Provide the [X, Y] coordinate of the cell's center where the given text is located.  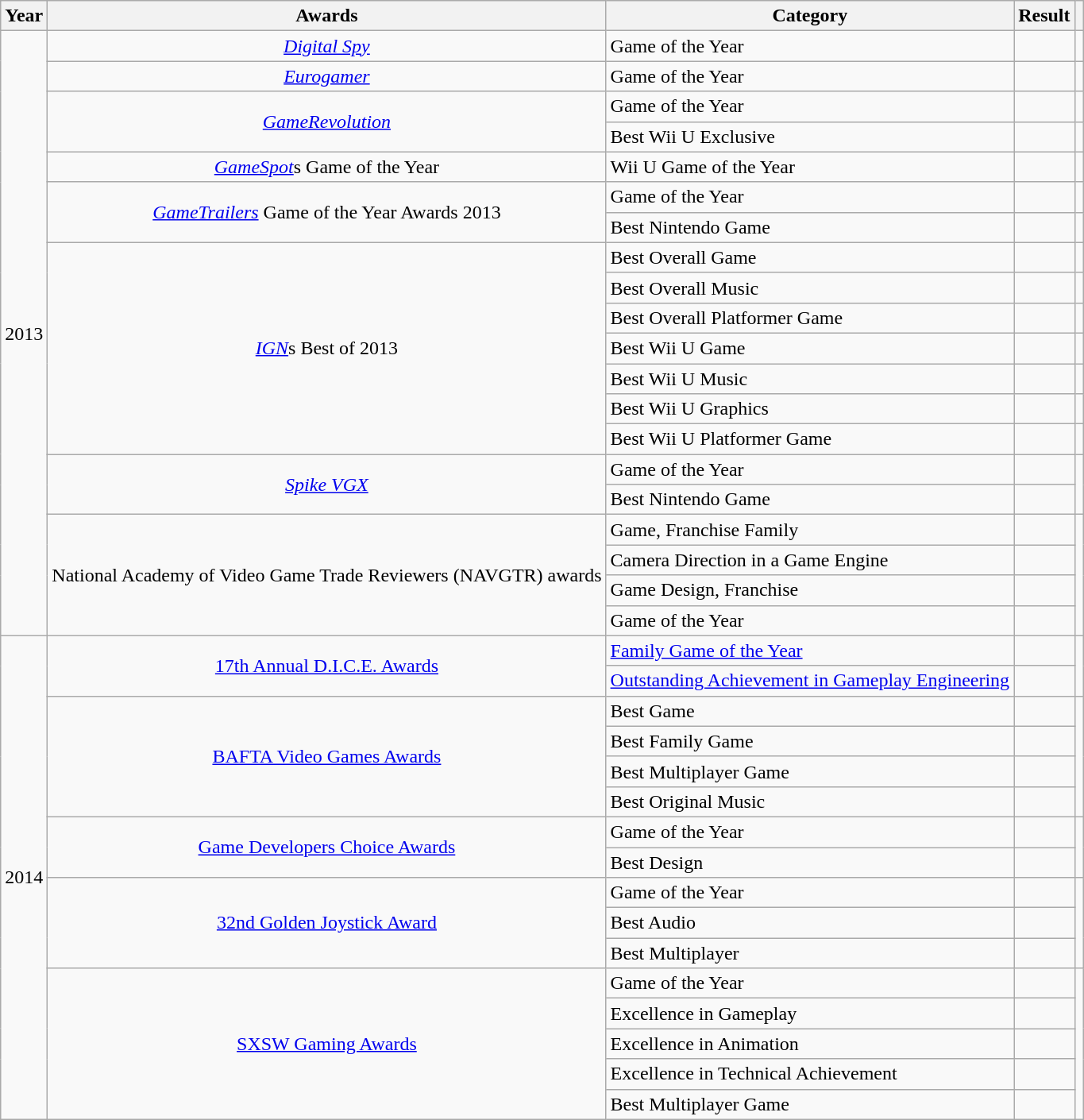
Camera Direction in a Game Engine [810, 560]
Best Game [810, 711]
Wii U Game of the Year [810, 167]
Best Overall Game [810, 257]
GameTrailers Game of the Year Awards 2013 [327, 212]
Excellence in Animation [810, 1044]
Family Game of the Year [810, 651]
SXSW Gaming Awards [327, 1044]
Best Audio [810, 923]
Result [1044, 16]
BAFTA Video Games Awards [327, 756]
Excellence in Gameplay [810, 1014]
Best Wii U Music [810, 379]
Best Family Game [810, 741]
Best Multiplayer [810, 953]
Eurogamer [327, 76]
Best Wii U Game [810, 348]
Category [810, 16]
GameRevolution [327, 122]
Game, Franchise Family [810, 530]
Game Developers Choice Awards [327, 847]
Awards [327, 16]
GameSpots Game of the Year [327, 167]
Excellence in Technical Achievement [810, 1074]
Best Overall Music [810, 288]
17th Annual D.I.C.E. Awards [327, 666]
Best Wii U Graphics [810, 409]
National Academy of Video Game Trade Reviewers (NAVGTR) awards [327, 575]
2013 [24, 334]
Digital Spy [327, 46]
Game Design, Franchise [810, 590]
Outstanding Achievement in Gameplay Engineering [810, 681]
Best Wii U Platformer Game [810, 439]
Best Original Music [810, 801]
Best Design [810, 862]
Best Overall Platformer Game [810, 318]
2014 [24, 877]
Year [24, 16]
IGNs Best of 2013 [327, 348]
32nd Golden Joystick Award [327, 923]
Spike VGX [327, 485]
Best Wii U Exclusive [810, 137]
